Pinpoint the cell where the given text exists, returning its (X, Y) midpoint coordinate. 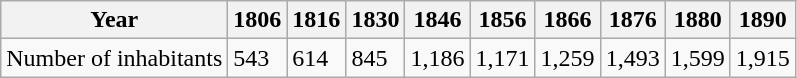
Number of inhabitants (114, 58)
1890 (762, 20)
1806 (258, 20)
Year (114, 20)
1830 (376, 20)
1,915 (762, 58)
845 (376, 58)
1,171 (502, 58)
1816 (316, 20)
614 (316, 58)
1,186 (438, 58)
1,259 (568, 58)
543 (258, 58)
1866 (568, 20)
1856 (502, 20)
1,599 (698, 58)
1880 (698, 20)
1,493 (632, 58)
1846 (438, 20)
1876 (632, 20)
